Find where the given text appears and provide that cell's center as (x, y) coordinate. 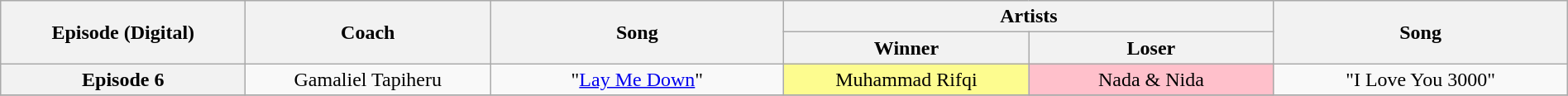
Episode (Digital) (123, 32)
Gamaliel Tapiheru (368, 79)
Muhammad Rifqi (906, 79)
Loser (1151, 48)
Winner (906, 48)
Artists (1029, 17)
"Lay Me Down" (637, 79)
"I Love You 3000" (1421, 79)
Nada & Nida (1151, 79)
Episode 6 (123, 79)
Coach (368, 32)
